Output the (x, y) coordinate of the center of the cell containing the given text.  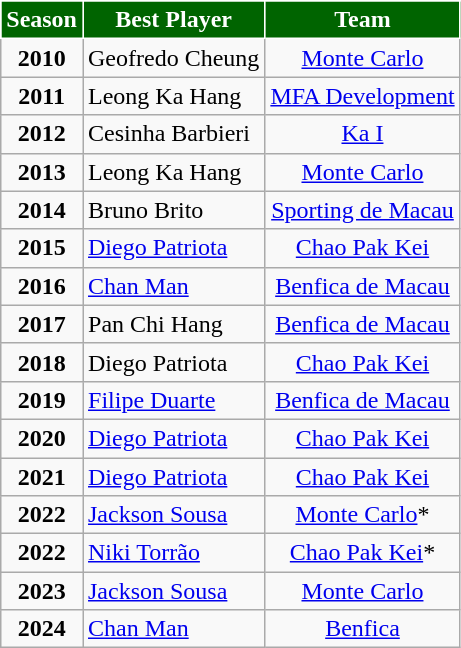
2020 (42, 438)
2021 (42, 477)
Bruno Brito (173, 210)
Geofredo Cheung (173, 58)
2018 (42, 362)
Best Player (173, 20)
Cesinha Barbieri (173, 134)
Filipe Duarte (173, 400)
2015 (42, 248)
Monte Carlo* (362, 515)
2010 (42, 58)
2013 (42, 172)
Niki Torrão (173, 553)
2016 (42, 286)
2012 (42, 134)
2024 (42, 629)
2019 (42, 400)
2014 (42, 210)
Pan Chi Hang (173, 324)
Chao Pak Kei* (362, 553)
2011 (42, 96)
MFA Development (362, 96)
Sporting de Macau (362, 210)
2023 (42, 591)
Ka I (362, 134)
Benfica (362, 629)
2017 (42, 324)
Team (362, 20)
Season (42, 20)
